Detect which cell encompasses the target text, then output its (X, Y) center coordinate. 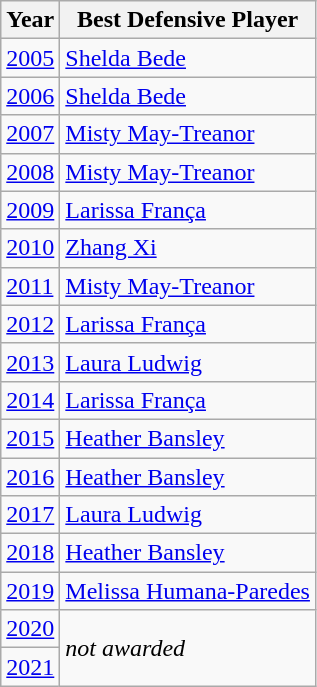
2006 (30, 96)
not awarded (188, 648)
2012 (30, 324)
2016 (30, 477)
2020 (30, 629)
2010 (30, 248)
Melissa Humana-Paredes (188, 591)
2009 (30, 210)
2011 (30, 286)
2007 (30, 134)
2008 (30, 172)
2018 (30, 553)
Best Defensive Player (188, 20)
Zhang Xi (188, 248)
2015 (30, 438)
2005 (30, 58)
2013 (30, 362)
Year (30, 20)
2021 (30, 667)
2017 (30, 515)
2019 (30, 591)
2014 (30, 400)
